Capture the cell that displays the provided text and extract its (x, y) central coordinate. 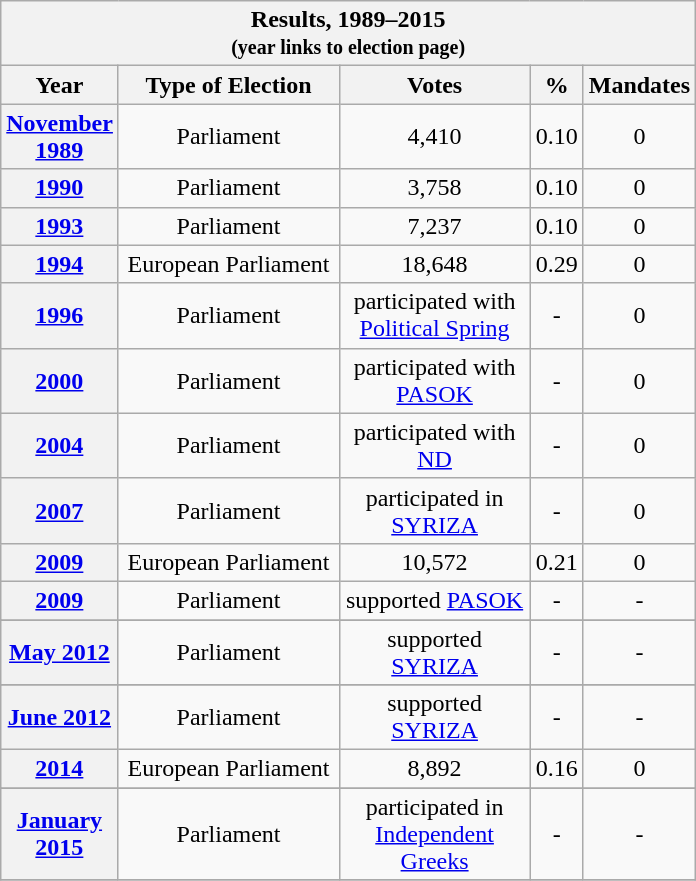
May 2012 (60, 652)
participated with PASOK (434, 380)
2007 (60, 510)
2014 (60, 769)
2004 (60, 446)
supported PASOK (434, 600)
0.29 (556, 264)
Votes (434, 85)
18,648 (434, 264)
% (556, 85)
November 1989 (60, 136)
Type of Election (228, 85)
1993 (60, 226)
Mandates (639, 85)
1990 (60, 188)
0.16 (556, 769)
1994 (60, 264)
4,410 (434, 136)
Results, 1989–2015(year links to election page) (348, 34)
participated with Political Spring (434, 316)
8,892 (434, 769)
2000 (60, 380)
0.21 (556, 562)
January 2015 (60, 834)
participated in SYRIZA (434, 510)
Year (60, 85)
participated in Independent Greeks (434, 834)
3,758 (434, 188)
1996 (60, 316)
June 2012 (60, 718)
participated with ND (434, 446)
7,237 (434, 226)
10,572 (434, 562)
